Pinpoint the cell where the given text exists, returning its [X, Y] midpoint coordinate. 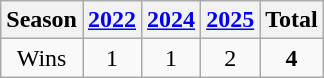
2024 [172, 20]
2022 [112, 20]
2 [230, 58]
2025 [230, 20]
Season [42, 20]
4 [292, 58]
Total [292, 20]
Wins [42, 58]
